Pinpoint the cell where the given text exists, returning its [X, Y] midpoint coordinate. 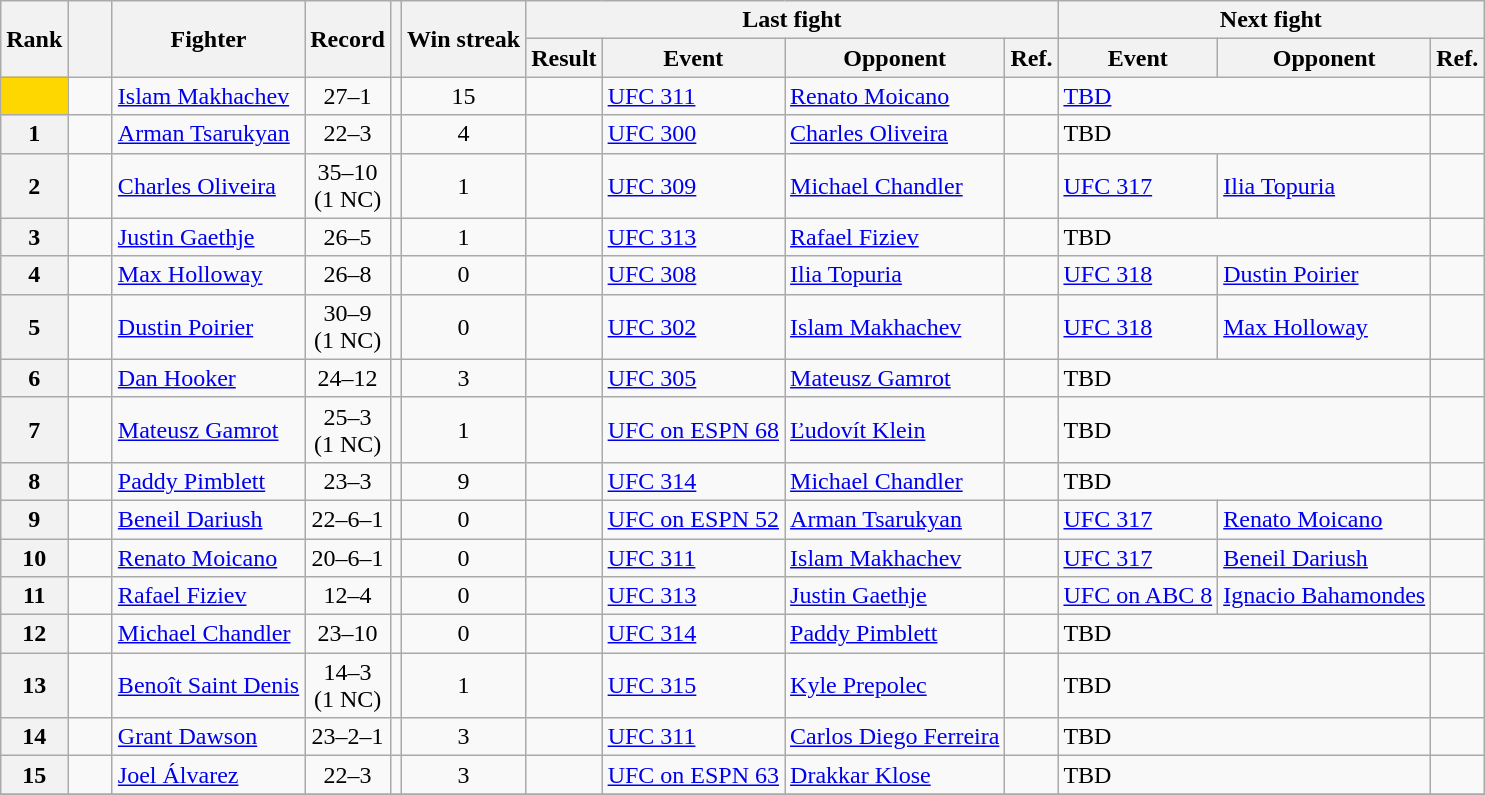
Result [564, 58]
23–10 [348, 634]
5 [34, 326]
35–10(1 NC) [348, 186]
11 [34, 596]
Next fight [1271, 20]
Ľudovít Klein [895, 430]
6 [34, 378]
UFC 315 [693, 686]
Joel Álvarez [208, 775]
UFC on ESPN 63 [693, 775]
30–9(1 NC) [348, 326]
UFC 300 [693, 134]
Dan Hooker [208, 378]
Benoît Saint Denis [208, 686]
Win streak [464, 39]
26–5 [348, 237]
22–6–1 [348, 519]
UFC on ABC 8 [1138, 596]
23–2–1 [348, 737]
UFC on ESPN 52 [693, 519]
2 [34, 186]
Ignacio Bahamondes [1324, 596]
14–3(1 NC) [348, 686]
UFC on ESPN 68 [693, 430]
Last fight [792, 20]
UFC 305 [693, 378]
13 [34, 686]
12 [34, 634]
25–3(1 NC) [348, 430]
Record [348, 39]
20–6–1 [348, 557]
UFC 309 [693, 186]
14 [34, 737]
UFC 302 [693, 326]
24–12 [348, 378]
Grant Dawson [208, 737]
Fighter [208, 39]
Drakkar Klose [895, 775]
23–3 [348, 481]
8 [34, 481]
10 [34, 557]
Rank [34, 39]
26–8 [348, 275]
UFC 308 [693, 275]
27–1 [348, 96]
7 [34, 430]
12–4 [348, 596]
Carlos Diego Ferreira [895, 737]
Kyle Prepolec [895, 686]
